Return [X, Y] of the center of cell containing provided text 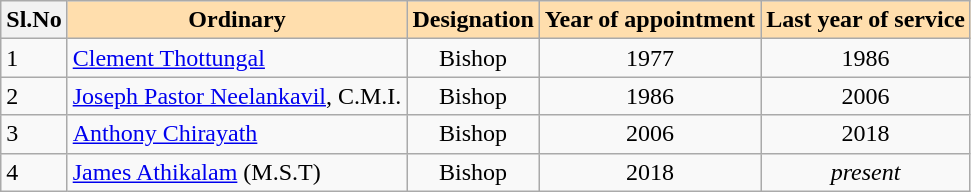
Year of appointment [650, 20]
3 [34, 134]
Last year of service [866, 20]
Designation [473, 20]
Ordinary [237, 20]
4 [34, 172]
1 [34, 58]
Sl.No [34, 20]
2 [34, 96]
Joseph Pastor Neelankavil, C.M.I. [237, 96]
James Athikalam (M.S.T) [237, 172]
1977 [650, 58]
Clement Thottungal [237, 58]
present [866, 172]
Anthony Chirayath [237, 134]
